From the cell containing the given text, extract its center point as (x, y) coordinate. 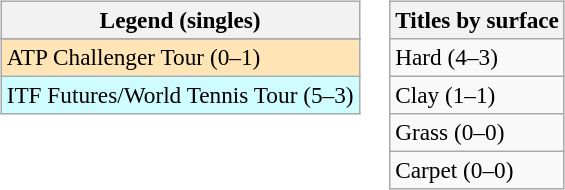
Grass (0–0) (478, 133)
ITF Futures/World Tennis Tour (5–3) (180, 95)
ATP Challenger Tour (0–1) (180, 57)
Clay (1–1) (478, 95)
Hard (4–3) (478, 57)
Legend (singles) (180, 20)
Carpet (0–0) (478, 171)
Titles by surface (478, 20)
